Return the [X, Y] coordinate for the center point of the cell that contains the specified text.  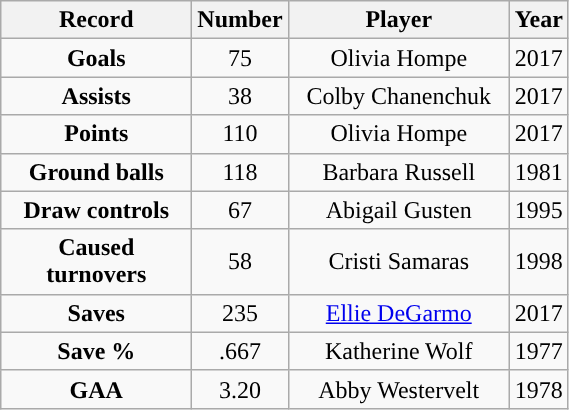
67 [240, 210]
Record [96, 20]
1998 [538, 262]
58 [240, 262]
3.20 [240, 389]
235 [240, 313]
1995 [538, 210]
1977 [538, 351]
Ellie DeGarmo [398, 313]
Saves [96, 313]
Player [398, 20]
GAA [96, 389]
110 [240, 134]
Ground balls [96, 172]
Katherine Wolf [398, 351]
118 [240, 172]
.667 [240, 351]
Abigail Gusten [398, 210]
Year [538, 20]
Cristi Samaras [398, 262]
Number [240, 20]
Colby Chanenchuk [398, 96]
Points [96, 134]
Goals [96, 58]
38 [240, 96]
1978 [538, 389]
Draw controls [96, 210]
Abby Westervelt [398, 389]
1981 [538, 172]
75 [240, 58]
Caused turnovers [96, 262]
Assists [96, 96]
Barbara Russell [398, 172]
Save % [96, 351]
